Locate the cell with the specified text and output its [x, y] center coordinate. 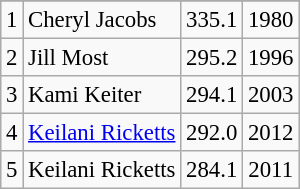
1980 [271, 20]
3 [12, 95]
2011 [271, 170]
Jill Most [102, 58]
4 [12, 133]
292.0 [212, 133]
2003 [271, 95]
284.1 [212, 170]
5 [12, 170]
335.1 [212, 20]
2012 [271, 133]
1 [12, 20]
Cheryl Jacobs [102, 20]
2 [12, 58]
295.2 [212, 58]
1996 [271, 58]
294.1 [212, 95]
Kami Keiter [102, 95]
